Extract the [X, Y] coordinate from the center of the cell holding the provided text.  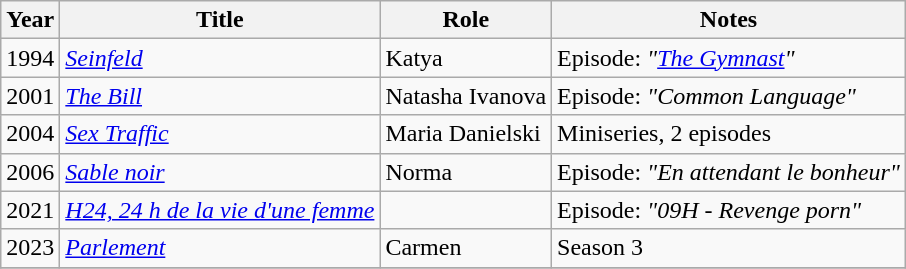
Season 3 [729, 248]
Role [466, 20]
Episode: "The Gymnast" [729, 58]
2006 [30, 172]
Miniseries, 2 episodes [729, 134]
2021 [30, 210]
Title [220, 20]
Natasha Ivanova [466, 96]
Carmen [466, 248]
Episode: "09H - Revenge porn" [729, 210]
Sable noir [220, 172]
Year [30, 20]
Norma [466, 172]
Episode: "En attendant le bonheur" [729, 172]
Parlement [220, 248]
Katya [466, 58]
2004 [30, 134]
2023 [30, 248]
Sex Traffic [220, 134]
2001 [30, 96]
Maria Danielski [466, 134]
1994 [30, 58]
The Bill [220, 96]
Notes [729, 20]
Seinfeld [220, 58]
H24, 24 h de la vie d'une femme [220, 210]
Episode: "Common Language" [729, 96]
